Find where the given text appears and provide that cell's center as [x, y] coordinate. 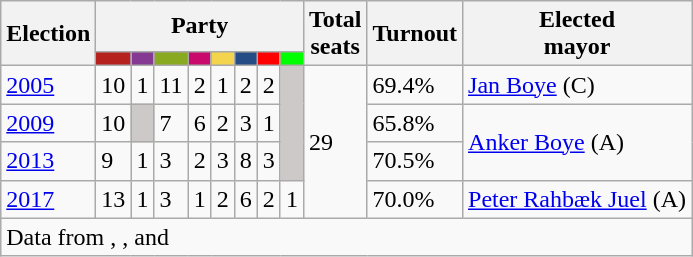
11 [171, 85]
9 [114, 161]
Data from , , and [346, 237]
Party [200, 26]
Turnout [415, 34]
Peter Rahbæk Juel (A) [578, 199]
13 [114, 199]
Anker Boye (A) [578, 142]
Election [48, 34]
2017 [48, 199]
2005 [48, 85]
8 [246, 161]
29 [335, 142]
2013 [48, 161]
69.4% [415, 85]
70.0% [415, 199]
2009 [48, 123]
65.8% [415, 123]
Jan Boye (C) [578, 85]
70.5% [415, 161]
7 [171, 123]
Totalseats [335, 34]
Electedmayor [578, 34]
